For the text-containing cell, return its midpoint in [x, y] coordinate format. 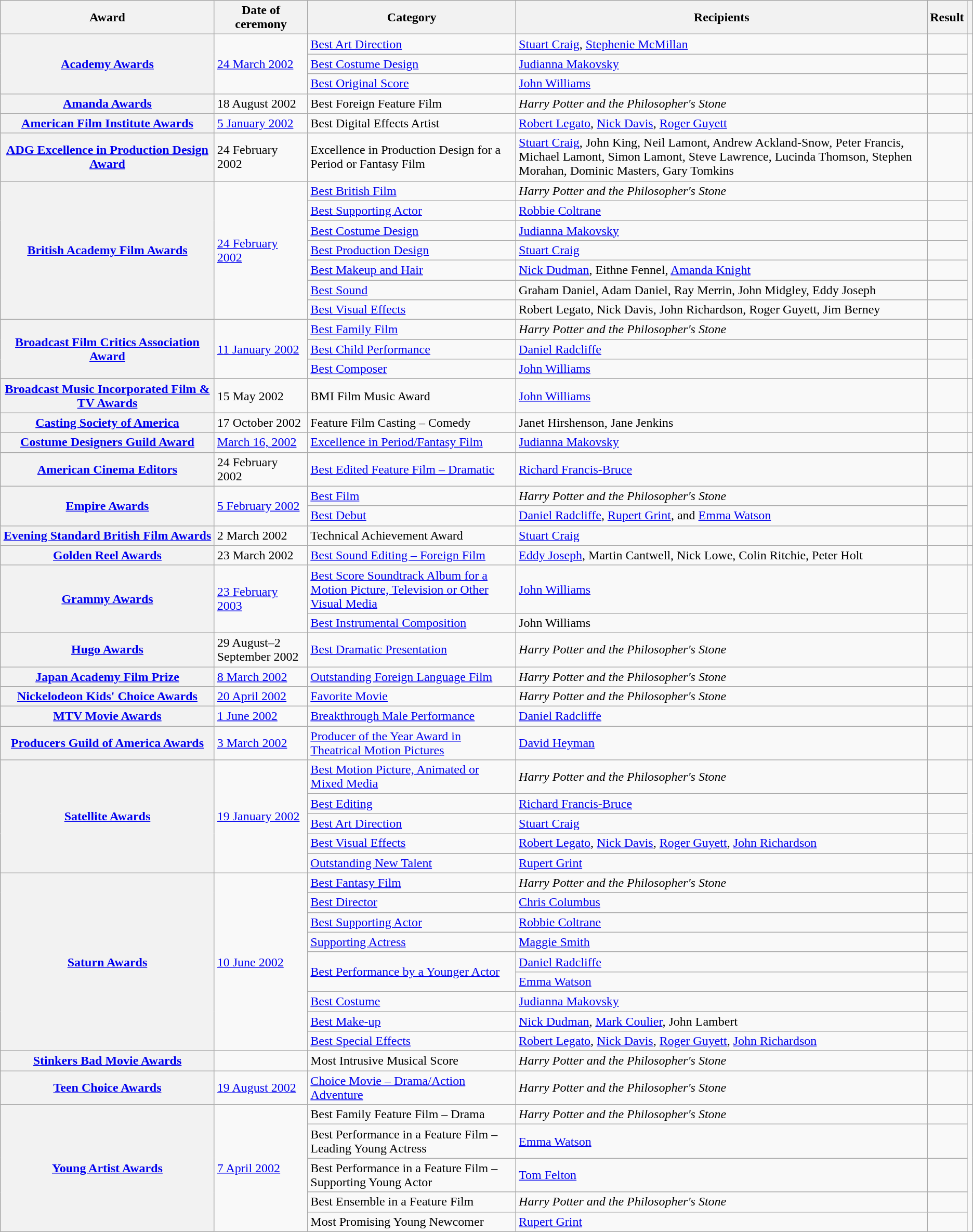
Broadcast Film Critics Association Award [107, 349]
British Academy Film Awards [107, 250]
Category [412, 18]
Academy Awards [107, 64]
Janet Hirshenson, Jane Jenkins [721, 423]
Best Sound Editing – Foreign Film [412, 555]
Grammy Awards [107, 599]
5 February 2002 [261, 506]
Most Promising Young Newcomer [412, 1222]
MTV Movie Awards [107, 716]
Best Make-up [412, 1021]
Eddy Joseph, Martin Cantwell, Nick Lowe, Colin Ritchie, Peter Holt [721, 555]
Best Edited Feature Film – Dramatic [412, 469]
Evening Standard British Film Awards [107, 535]
10 June 2002 [261, 962]
Excellence in Production Design for a Period or Fantasy Film [412, 157]
Best Foreign Feature Film [412, 103]
Stinkers Bad Movie Awards [107, 1061]
Teen Choice Awards [107, 1087]
Satellite Awards [107, 816]
15 May 2002 [261, 396]
Robert Legato, Nick Davis, Roger Guyett [721, 123]
Best Child Performance [412, 349]
Best Dramatic Presentation [412, 650]
Best Film [412, 496]
Best British Film [412, 191]
Best Performance by a Younger Actor [412, 972]
Best Costume [412, 1001]
Excellence in Period/Fantasy Film [412, 442]
Date of ceremony [261, 18]
Casting Society of America [107, 423]
Award [107, 18]
Best Sound [412, 290]
Best Performance in a Feature Film – Leading Young Actress [412, 1142]
Best Original Score [412, 84]
7 April 2002 [261, 1168]
David Heyman [721, 743]
Golden Reel Awards [107, 555]
Outstanding New Talent [412, 863]
18 August 2002 [261, 103]
BMI Film Music Award [412, 396]
11 January 2002 [261, 349]
Graham Daniel, Adam Daniel, Ray Merrin, John Midgley, Eddy Joseph [721, 290]
Young Artist Awards [107, 1168]
3 March 2002 [261, 743]
Best Motion Picture, Animated or Mixed Media [412, 777]
23 February 2003 [261, 599]
Best Special Effects [412, 1041]
American Film Institute Awards [107, 123]
20 April 2002 [261, 697]
Chris Columbus [721, 902]
Most Intrusive Musical Score [412, 1061]
19 August 2002 [261, 1087]
Best Makeup and Hair [412, 270]
8 March 2002 [261, 676]
Saturn Awards [107, 962]
Costume Designers Guild Award [107, 442]
2 March 2002 [261, 535]
Best Production Design [412, 250]
Best Instrumental Composition [412, 623]
24 March 2002 [261, 64]
Best Digital Effects Artist [412, 123]
29 August–2 September 2002 [261, 650]
Hugo Awards [107, 650]
Recipients [721, 18]
23 March 2002 [261, 555]
Best Performance in a Feature Film – Supporting Young Actor [412, 1175]
Best Editing [412, 804]
Tom Felton [721, 1175]
Nick Dudman, Mark Coulier, John Lambert [721, 1021]
Supporting Actress [412, 942]
Best Ensemble in a Feature Film [412, 1202]
Best Family Feature Film – Drama [412, 1115]
Producers Guild of America Awards [107, 743]
Breakthrough Male Performance [412, 716]
Outstanding Foreign Language Film [412, 676]
March 16, 2002 [261, 442]
Technical Achievement Award [412, 535]
Producer of the Year Award in Theatrical Motion Pictures [412, 743]
Stuart Craig, Stephenie McMillan [721, 44]
17 October 2002 [261, 423]
ADG Excellence in Production Design Award [107, 157]
American Cinema Editors [107, 469]
Nick Dudman, Eithne Fennel, Amanda Knight [721, 270]
Best Composer [412, 369]
Empire Awards [107, 506]
Japan Academy Film Prize [107, 676]
Nickelodeon Kids' Choice Awards [107, 697]
Maggie Smith [721, 942]
19 January 2002 [261, 816]
Favorite Movie [412, 697]
Broadcast Music Incorporated Film & TV Awards [107, 396]
Best Family Film [412, 330]
Best Director [412, 902]
Daniel Radcliffe, Rupert Grint, and Emma Watson [721, 516]
5 January 2002 [261, 123]
Best Fantasy Film [412, 883]
Feature Film Casting – Comedy [412, 423]
Amanda Awards [107, 103]
1 June 2002 [261, 716]
Result [947, 18]
Best Score Soundtrack Album for a Motion Picture, Television or Other Visual Media [412, 589]
Choice Movie – Drama/Action Adventure [412, 1087]
Best Debut [412, 516]
Robert Legato, Nick Davis, John Richardson, Roger Guyett, Jim Berney [721, 310]
